Provide the (x, y) coordinate of the cell's center where the given text is located.  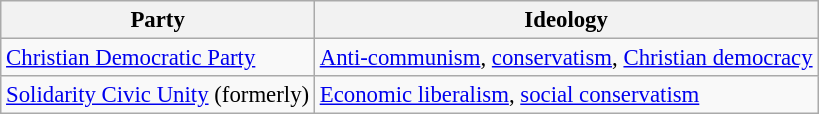
Christian Democratic Party (158, 58)
Solidarity Civic Unity (formerly) (158, 95)
Ideology (566, 20)
Anti-communism, conservatism, Christian democracy (566, 58)
Party (158, 20)
Economic liberalism, social conservatism (566, 95)
